Provide the (x, y) coordinate of the cell's center where the given text is located.  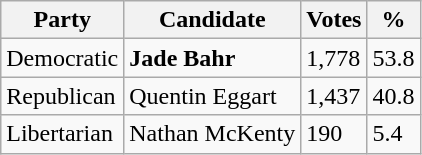
1,778 (334, 58)
Nathan McKenty (212, 134)
190 (334, 134)
40.8 (394, 96)
Republican (62, 96)
Quentin Eggart (212, 96)
Jade Bahr (212, 58)
Party (62, 20)
% (394, 20)
Libertarian (62, 134)
1,437 (334, 96)
53.8 (394, 58)
Candidate (212, 20)
Democratic (62, 58)
Votes (334, 20)
5.4 (394, 134)
